From the cell containing the given text, extract its center point as [x, y] coordinate. 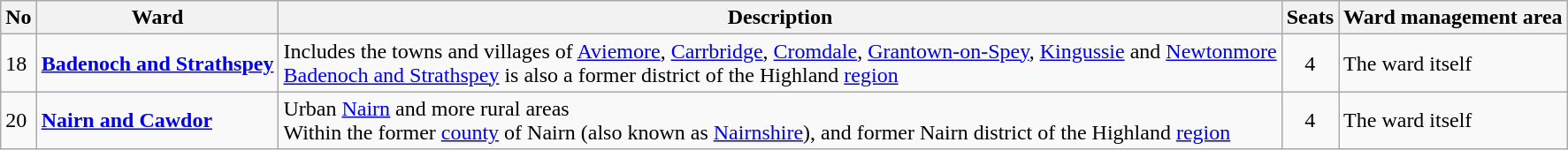
No [19, 18]
20 [19, 120]
Badenoch and Strathspey [157, 64]
Ward management area [1454, 18]
Ward [157, 18]
Seats [1310, 18]
18 [19, 64]
Urban Nairn and more rural areas Within the former county of Nairn (also known as Nairnshire), and former Nairn district of the Highland region [780, 120]
Nairn and Cawdor [157, 120]
Description [780, 18]
